Determine the (x, y) coordinate at the center of the cell enclosing the given text.  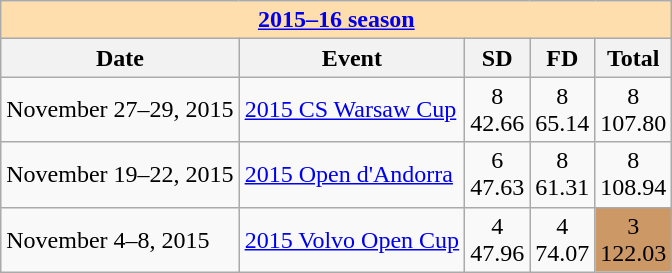
6 47.63 (498, 174)
4 47.96 (498, 240)
2015 Volvo Open Cup (352, 240)
8 65.14 (562, 110)
8 61.31 (562, 174)
4 74.07 (562, 240)
SD (498, 58)
November 19–22, 2015 (120, 174)
2015 Open d'Andorra (352, 174)
3 122.03 (634, 240)
2015 CS Warsaw Cup (352, 110)
8 107.80 (634, 110)
8 108.94 (634, 174)
Total (634, 58)
November 27–29, 2015 (120, 110)
Date (120, 58)
November 4–8, 2015 (120, 240)
8 42.66 (498, 110)
Event (352, 58)
2015–16 season (336, 20)
FD (562, 58)
